Identify which cell holds the provided text, then report its [x, y] central coordinate. 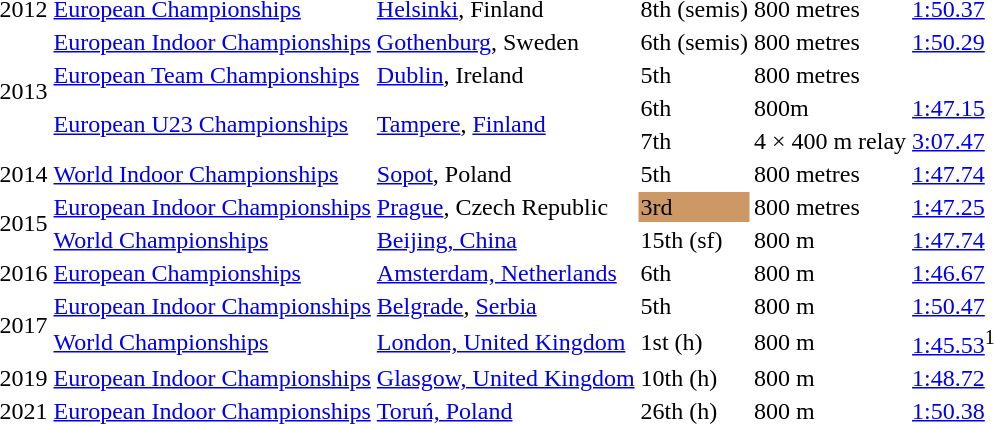
4 × 400 m relay [830, 141]
Tampere, Finland [506, 124]
European Team Championships [212, 75]
Beijing, China [506, 240]
7th [694, 141]
Belgrade, Serbia [506, 306]
10th (h) [694, 378]
European U23 Championships [212, 124]
World Indoor Championships [212, 174]
6th (semis) [694, 42]
London, United Kingdom [506, 342]
Glasgow, United Kingdom [506, 378]
1st (h) [694, 342]
Gothenburg, Sweden [506, 42]
15th (sf) [694, 240]
800m [830, 108]
Prague, Czech Republic [506, 207]
Sopot, Poland [506, 174]
Amsterdam, Netherlands [506, 273]
3rd [694, 207]
Dublin, Ireland [506, 75]
European Championships [212, 273]
